Identify which cell holds the provided text, then report its (X, Y) central coordinate. 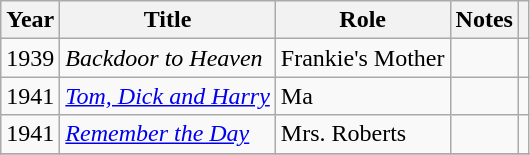
Notes (484, 20)
Frankie's Mother (362, 58)
Tom, Dick and Harry (168, 96)
Year (30, 20)
Mrs. Roberts (362, 134)
Title (168, 20)
Remember the Day (168, 134)
Role (362, 20)
Ma (362, 96)
Backdoor to Heaven (168, 58)
1939 (30, 58)
